Output the [X, Y] coordinate of the center of the cell containing the given text.  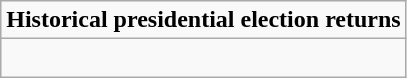
Historical presidential election returns [204, 20]
